Extract the (X, Y) coordinate from the center of the cell holding the provided text.  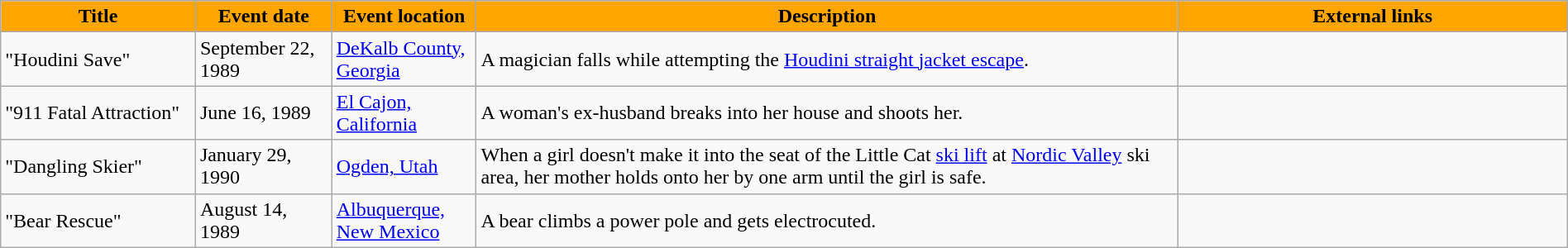
El Cajon, California (404, 112)
External links (1373, 17)
Title (98, 17)
"911 Fatal Attraction" (98, 112)
January 29, 1990 (263, 167)
Event location (404, 17)
Albuquerque, New Mexico (404, 220)
"Dangling Skier" (98, 167)
A woman's ex-husband breaks into her house and shoots her. (827, 112)
DeKalb County, Georgia (404, 60)
"Bear Rescue" (98, 220)
A bear climbs a power pole and gets electrocuted. (827, 220)
June 16, 1989 (263, 112)
Description (827, 17)
"Houdini Save" (98, 60)
September 22, 1989 (263, 60)
Ogden, Utah (404, 167)
August 14, 1989 (263, 220)
A magician falls while attempting the Houdini straight jacket escape. (827, 60)
Event date (263, 17)
